From the cell containing the given text, extract its center point as (x, y) coordinate. 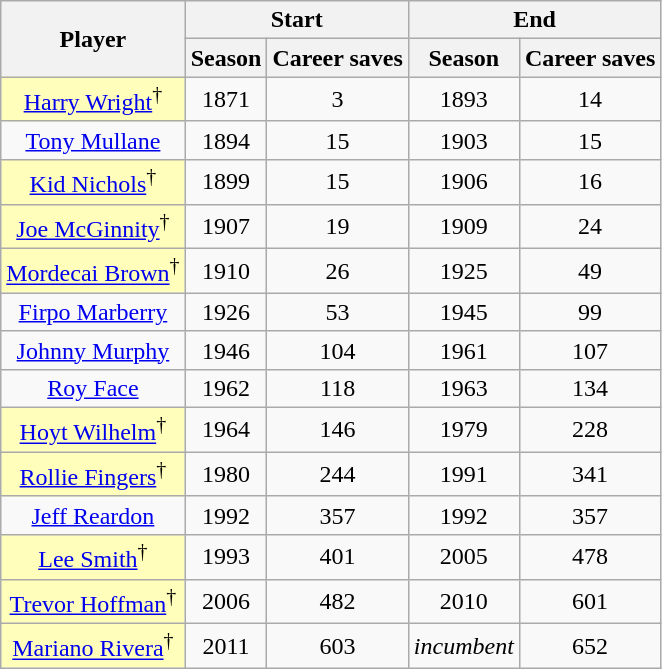
1979 (464, 430)
134 (590, 388)
End (534, 20)
2010 (464, 602)
1961 (464, 350)
601 (590, 602)
478 (590, 558)
Tony Mullane (93, 140)
99 (590, 312)
53 (338, 312)
Harry Wright† (93, 100)
118 (338, 388)
1899 (226, 182)
1907 (226, 226)
Trevor Hoffman† (93, 602)
1910 (226, 272)
14 (590, 100)
Player (93, 39)
Mordecai Brown† (93, 272)
Mariano Rivera† (93, 646)
Kid Nichols† (93, 182)
Rollie Fingers† (93, 474)
1964 (226, 430)
incumbent (464, 646)
1925 (464, 272)
1894 (226, 140)
603 (338, 646)
Roy Face (93, 388)
107 (590, 350)
1871 (226, 100)
Jeff Reardon (93, 515)
24 (590, 226)
2006 (226, 602)
401 (338, 558)
2005 (464, 558)
652 (590, 646)
3 (338, 100)
104 (338, 350)
2011 (226, 646)
Johnny Murphy (93, 350)
Start (296, 20)
482 (338, 602)
Lee Smith† (93, 558)
1980 (226, 474)
19 (338, 226)
1946 (226, 350)
1926 (226, 312)
1945 (464, 312)
1909 (464, 226)
341 (590, 474)
1993 (226, 558)
26 (338, 272)
146 (338, 430)
16 (590, 182)
49 (590, 272)
1903 (464, 140)
228 (590, 430)
1906 (464, 182)
244 (338, 474)
Firpo Marberry (93, 312)
1963 (464, 388)
1991 (464, 474)
Hoyt Wilhelm† (93, 430)
1893 (464, 100)
Joe McGinnity† (93, 226)
1962 (226, 388)
